Locate the cell with the specified text and output its (x, y) center coordinate. 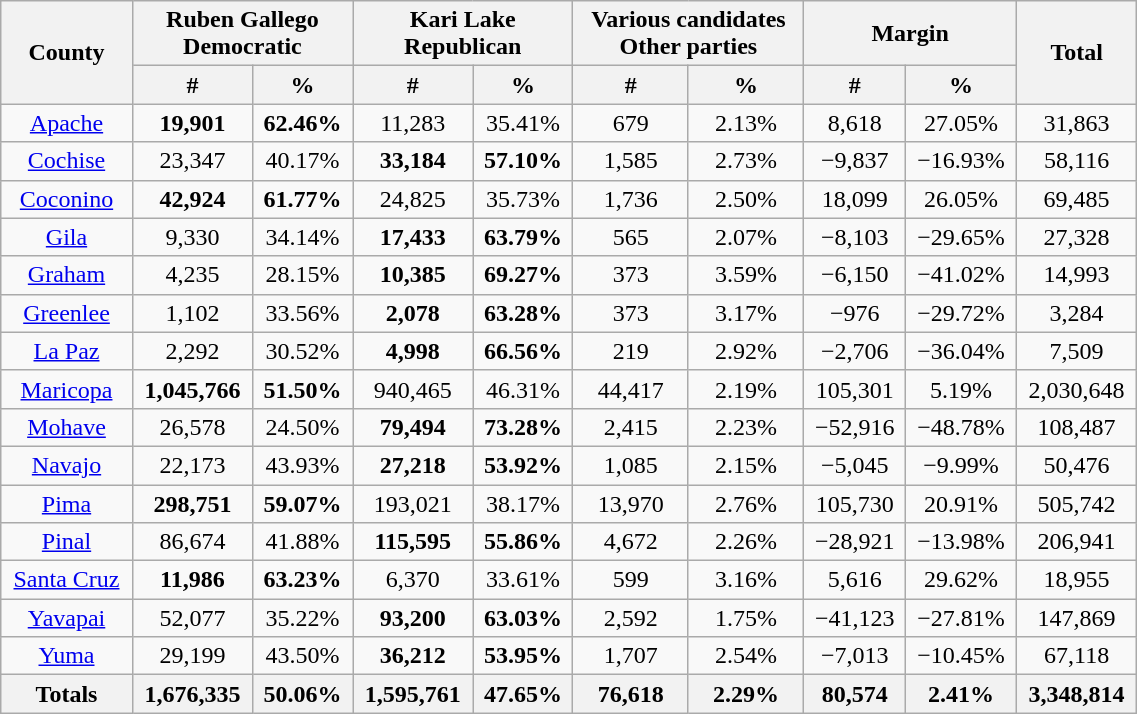
63.23% (303, 580)
30.52% (303, 351)
5.19% (962, 389)
44,417 (630, 389)
11,986 (192, 580)
29.62% (962, 580)
42,924 (192, 199)
63.79% (523, 237)
24,825 (413, 199)
57.10% (523, 161)
58,116 (1076, 161)
2.54% (746, 656)
−8,103 (855, 237)
147,869 (1076, 618)
206,941 (1076, 542)
2.15% (746, 465)
4,998 (413, 351)
67,118 (1076, 656)
County (67, 52)
−9.99% (962, 465)
5,616 (855, 580)
1,585 (630, 161)
−41,123 (855, 618)
53.95% (523, 656)
105,301 (855, 389)
Ruben GallegoDemocratic (242, 34)
−36.04% (962, 351)
27.05% (962, 123)
2.29% (746, 694)
22,173 (192, 465)
505,742 (1076, 503)
11,283 (413, 123)
105,730 (855, 503)
193,021 (413, 503)
63.28% (523, 313)
2.76% (746, 503)
Margin (910, 34)
Yavapai (67, 618)
35.73% (523, 199)
−27.81% (962, 618)
2.92% (746, 351)
Yuma (67, 656)
24.50% (303, 427)
63.03% (523, 618)
3.59% (746, 275)
50,476 (1076, 465)
33.61% (523, 580)
18,099 (855, 199)
3,284 (1076, 313)
66.56% (523, 351)
36,212 (413, 656)
Pinal (67, 542)
−28,921 (855, 542)
14,993 (1076, 275)
61.77% (303, 199)
7,509 (1076, 351)
43.50% (303, 656)
−976 (855, 313)
76,618 (630, 694)
26,578 (192, 427)
8,618 (855, 123)
51.50% (303, 389)
1.75% (746, 618)
2,078 (413, 313)
La Paz (67, 351)
115,595 (413, 542)
46.31% (523, 389)
Kari LakeRepublican (463, 34)
1,045,766 (192, 389)
28.15% (303, 275)
1,736 (630, 199)
−13.98% (962, 542)
−29.72% (962, 313)
2.19% (746, 389)
20.91% (962, 503)
41.88% (303, 542)
599 (630, 580)
Totals (67, 694)
Santa Cruz (67, 580)
−6,150 (855, 275)
Apache (67, 123)
1,595,761 (413, 694)
33.56% (303, 313)
52,077 (192, 618)
33,184 (413, 161)
2.13% (746, 123)
2,030,648 (1076, 389)
38.17% (523, 503)
2.41% (962, 694)
73.28% (523, 427)
86,674 (192, 542)
27,218 (413, 465)
18,955 (1076, 580)
53.92% (523, 465)
−29.65% (962, 237)
62.46% (303, 123)
4,235 (192, 275)
34.14% (303, 237)
Mohave (67, 427)
2.23% (746, 427)
69.27% (523, 275)
10,385 (413, 275)
13,970 (630, 503)
−48.78% (962, 427)
35.22% (303, 618)
−16.93% (962, 161)
43.93% (303, 465)
1,085 (630, 465)
79,494 (413, 427)
Various candidatesOther parties (688, 34)
93,200 (413, 618)
679 (630, 123)
Total (1076, 52)
2.50% (746, 199)
26.05% (962, 199)
2.26% (746, 542)
−52,916 (855, 427)
−9,837 (855, 161)
3,348,814 (1076, 694)
940,465 (413, 389)
50.06% (303, 694)
108,487 (1076, 427)
19,901 (192, 123)
31,863 (1076, 123)
Graham (67, 275)
27,328 (1076, 237)
Cochise (67, 161)
3.17% (746, 313)
−41.02% (962, 275)
40.17% (303, 161)
2.73% (746, 161)
80,574 (855, 694)
1,102 (192, 313)
4,672 (630, 542)
3.16% (746, 580)
Maricopa (67, 389)
9,330 (192, 237)
47.65% (523, 694)
6,370 (413, 580)
2,592 (630, 618)
Greenlee (67, 313)
Coconino (67, 199)
−7,013 (855, 656)
Gila (67, 237)
1,707 (630, 656)
219 (630, 351)
Navajo (67, 465)
2.07% (746, 237)
−2,706 (855, 351)
1,676,335 (192, 694)
2,415 (630, 427)
17,433 (413, 237)
29,199 (192, 656)
565 (630, 237)
55.86% (523, 542)
35.41% (523, 123)
23,347 (192, 161)
Pima (67, 503)
69,485 (1076, 199)
−5,045 (855, 465)
2,292 (192, 351)
298,751 (192, 503)
−10.45% (962, 656)
59.07% (303, 503)
